Capture the cell that displays the provided text and extract its [x, y] central coordinate. 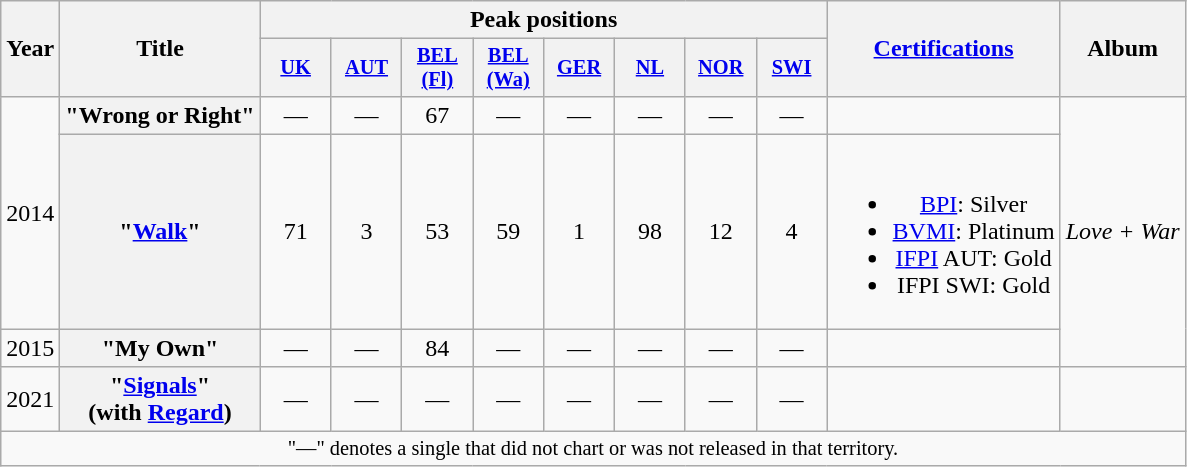
"Signals" (with Regard) [160, 400]
"—" denotes a single that did not chart or was not released in that territory. [593, 449]
GER [580, 68]
53 [438, 232]
BPI: SilverBVMI: PlatinumIFPI AUT: GoldIFPI SWI: Gold [944, 232]
UK [296, 68]
2014 [30, 212]
71 [296, 232]
Album [1122, 49]
AUT [366, 68]
98 [650, 232]
84 [438, 348]
4 [792, 232]
1 [580, 232]
Certifications [944, 49]
BEL (Fl) [438, 68]
Title [160, 49]
Year [30, 49]
59 [508, 232]
NOR [720, 68]
SWI [792, 68]
12 [720, 232]
NL [650, 68]
"My Own" [160, 348]
67 [438, 115]
3 [366, 232]
"Walk" [160, 232]
"Wrong or Right" [160, 115]
2021 [30, 400]
2015 [30, 348]
Love + War [1122, 231]
Peak positions [544, 20]
BEL (Wa) [508, 68]
